Provide the (X, Y) coordinate of the cell's center where the given text is located.  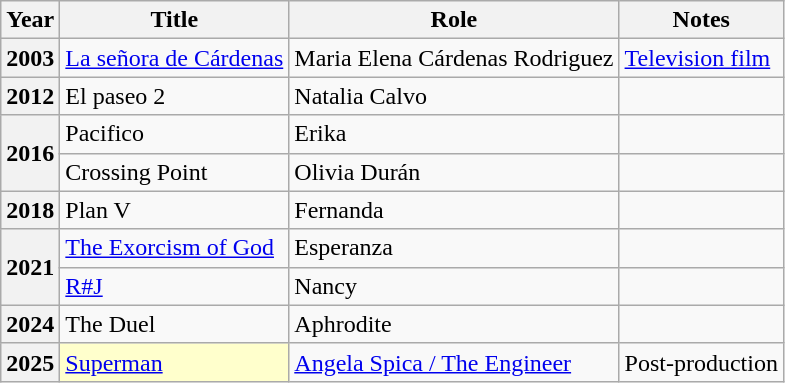
Angela Spica / The Engineer (454, 362)
The Duel (174, 324)
Maria Elena Cárdenas Rodriguez (454, 58)
Fernanda (454, 210)
Crossing Point (174, 172)
2016 (30, 153)
Post-production (701, 362)
2003 (30, 58)
2021 (30, 267)
Pacifico (174, 134)
Title (174, 20)
R#J (174, 286)
Erika (454, 134)
Year (30, 20)
2024 (30, 324)
El paseo 2 (174, 96)
2025 (30, 362)
Natalia Calvo (454, 96)
Esperanza (454, 248)
Television film (701, 58)
Aphrodite (454, 324)
Olivia Durán (454, 172)
Role (454, 20)
Notes (701, 20)
2018 (30, 210)
Plan V (174, 210)
2012 (30, 96)
Superman (174, 362)
The Exorcism of God (174, 248)
La señora de Cárdenas (174, 58)
Nancy (454, 286)
